Search for the cell housing the specified text and yield its [X, Y] center coordinate. 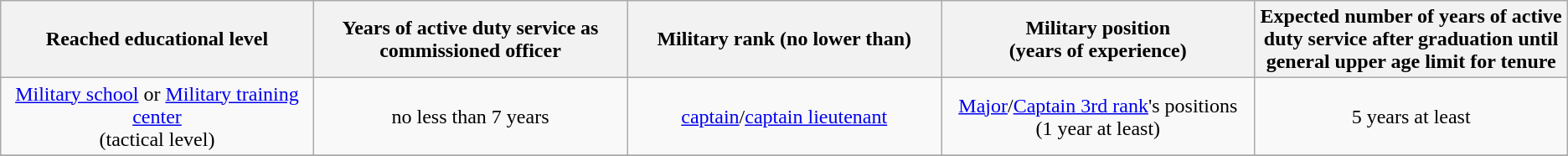
Military school or Military training center(tactical level) [157, 117]
Years of active duty service as commissioned officer [471, 39]
5 years at least [1411, 117]
Military position(years of experience) [1098, 39]
Reached educational level [157, 39]
captain/captain lieutenant [784, 117]
Military rank (no lower than) [784, 39]
Expected number of years of active duty service after graduation until general upper age limit for tenure [1411, 39]
no less than 7 years [471, 117]
Major/Captain 3rd rank's positions(1 year at least) [1098, 117]
